Return (x, y) of the center of cell containing provided text 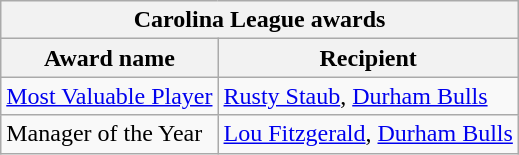
Manager of the Year (110, 134)
Carolina League awards (260, 20)
Lou Fitzgerald, Durham Bulls (368, 134)
Award name (110, 58)
Recipient (368, 58)
Most Valuable Player (110, 96)
Rusty Staub, Durham Bulls (368, 96)
